Provide the [x, y] coordinate of the cell's center where the given text is located.  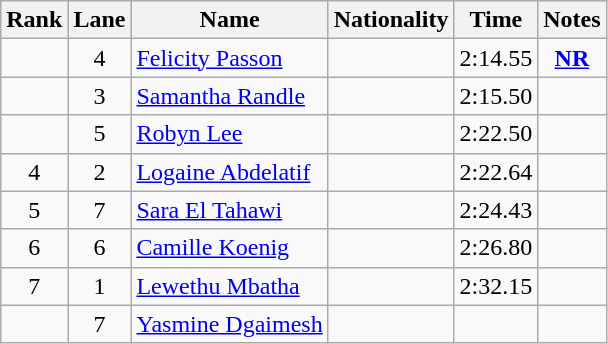
Yasmine Dgaimesh [230, 324]
2:22.50 [496, 134]
2 [100, 172]
2:24.43 [496, 210]
Lewethu Mbatha [230, 286]
3 [100, 96]
NR [572, 58]
Sara El Tahawi [230, 210]
Logaine Abdelatif [230, 172]
Time [496, 20]
Camille Koenig [230, 248]
Samantha Randle [230, 96]
2:22.64 [496, 172]
2:32.15 [496, 286]
Nationality [391, 20]
Lane [100, 20]
Name [230, 20]
Notes [572, 20]
2:15.50 [496, 96]
2:26.80 [496, 248]
Rank [34, 20]
Felicity Passon [230, 58]
1 [100, 286]
Robyn Lee [230, 134]
2:14.55 [496, 58]
